Extract the (X, Y) coordinate from the center of the cell holding the provided text.  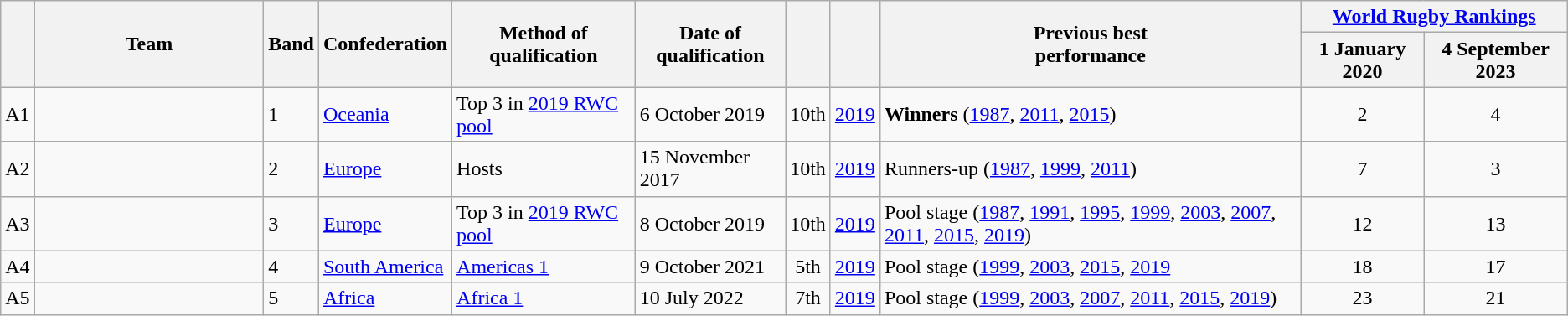
Africa 1 (544, 298)
World Rugby Rankings (1434, 17)
7th (808, 298)
21 (1496, 298)
15 November 2017 (710, 169)
Oceania (385, 114)
Date ofqualification (710, 44)
4 September 2023 (1496, 60)
Pool stage (1987, 1991, 1995, 1999, 2003, 2007, 2011, 2015, 2019) (1091, 223)
7 (1362, 169)
Hosts (544, 169)
A4 (18, 267)
5 (291, 298)
Confederation (385, 44)
A5 (18, 298)
6 October 2019 (710, 114)
Pool stage (1999, 2003, 2015, 2019 (1091, 267)
5th (808, 267)
18 (1362, 267)
1 (291, 114)
A1 (18, 114)
8 October 2019 (710, 223)
1 January 2020 (1362, 60)
12 (1362, 223)
9 October 2021 (710, 267)
Band (291, 44)
10 July 2022 (710, 298)
13 (1496, 223)
Runners-up (1987, 1999, 2011) (1091, 169)
South America (385, 267)
Africa (385, 298)
Pool stage (1999, 2003, 2007, 2011, 2015, 2019) (1091, 298)
Americas 1 (544, 267)
Winners (1987, 2011, 2015) (1091, 114)
Previous bestperformance (1091, 44)
Method ofqualification (544, 44)
23 (1362, 298)
A3 (18, 223)
A2 (18, 169)
17 (1496, 267)
Team (149, 44)
